Locate the cell with the specified text and output its (x, y) center coordinate. 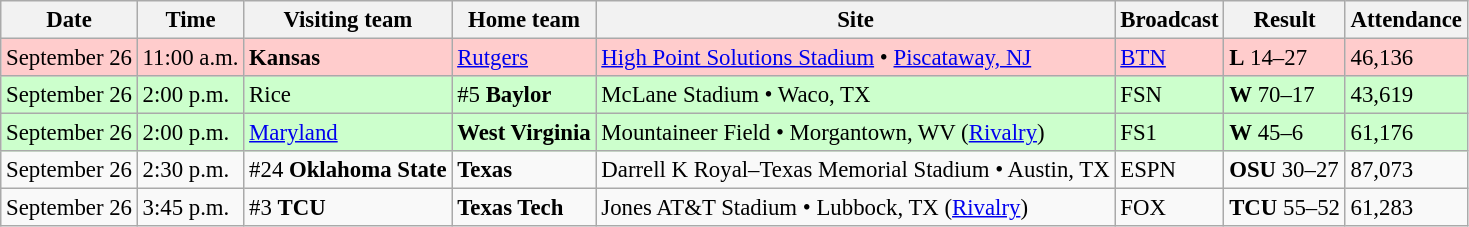
#24 Oklahoma State (348, 170)
61,176 (1406, 133)
87,073 (1406, 170)
ESPN (1170, 170)
46,136 (1406, 58)
Rutgers (524, 58)
W 45–6 (1284, 133)
Darrell K Royal–Texas Memorial Stadium • Austin, TX (856, 170)
Site (856, 20)
Kansas (348, 58)
#5 Baylor (524, 95)
FSN (1170, 95)
Broadcast (1170, 20)
Date (69, 20)
#3 TCU (348, 208)
L 14–27 (1284, 58)
Texas Tech (524, 208)
Home team (524, 20)
Rice (348, 95)
McLane Stadium • Waco, TX (856, 95)
FOX (1170, 208)
43,619 (1406, 95)
Mountaineer Field • Morgantown, WV (Rivalry) (856, 133)
BTN (1170, 58)
W 70–17 (1284, 95)
3:45 p.m. (190, 208)
TCU 55–52 (1284, 208)
Time (190, 20)
Maryland (348, 133)
Jones AT&T Stadium • Lubbock, TX (Rivalry) (856, 208)
Texas (524, 170)
61,283 (1406, 208)
2:30 p.m. (190, 170)
West Virginia (524, 133)
High Point Solutions Stadium • Piscataway, NJ (856, 58)
FS1 (1170, 133)
Result (1284, 20)
OSU 30–27 (1284, 170)
11:00 a.m. (190, 58)
Visiting team (348, 20)
Attendance (1406, 20)
